Capture the cell that displays the provided text and extract its (x, y) central coordinate. 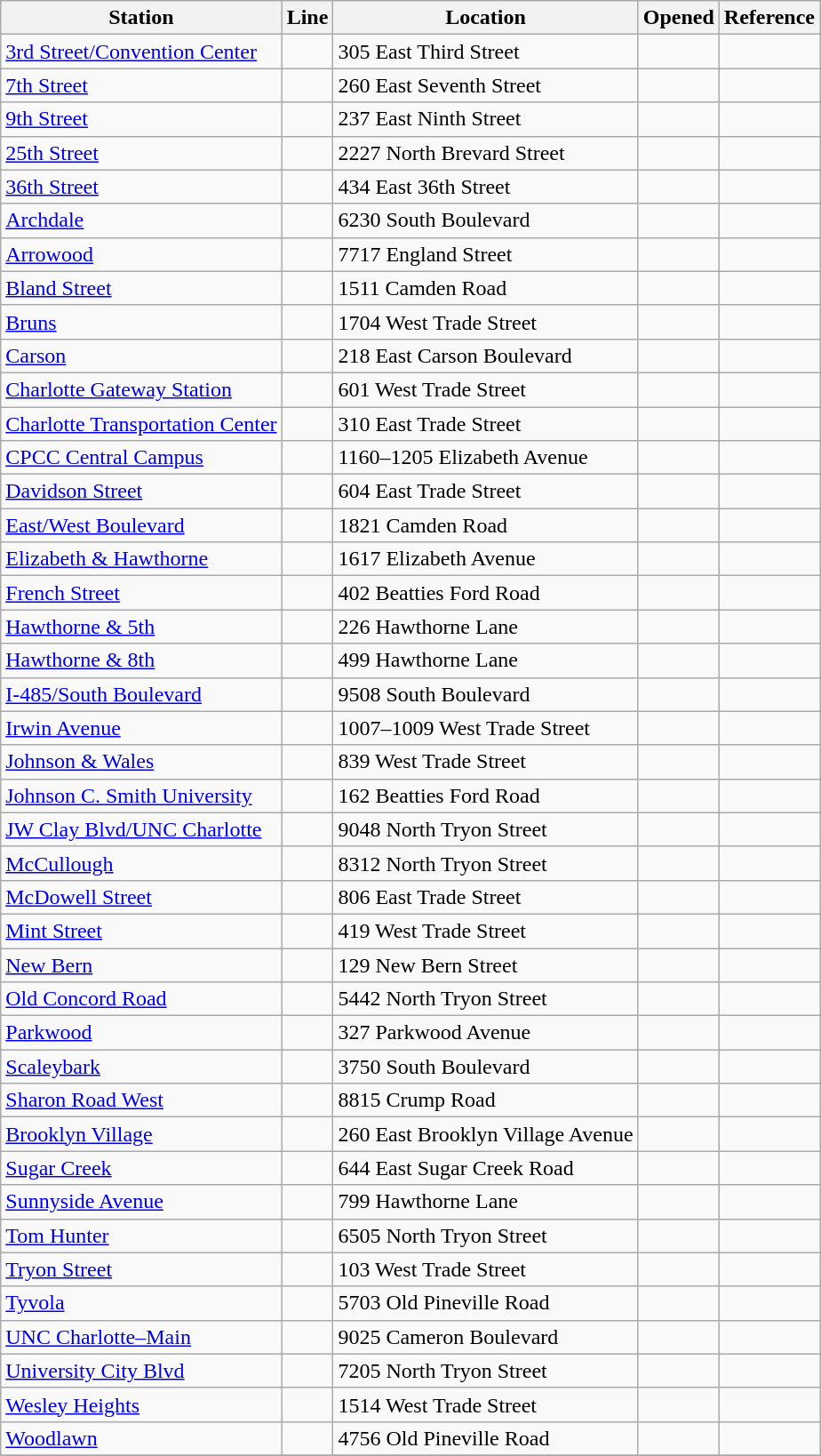
1007–1009 West Trade Street (485, 728)
260 East Seventh Street (485, 85)
839 West Trade Street (485, 762)
129 New Bern Street (485, 964)
8815 Crump Road (485, 1100)
Carson (141, 356)
Elizabeth & Hawthorne (141, 559)
7717 England Street (485, 254)
Davidson Street (141, 492)
6230 South Boulevard (485, 220)
1821 Camden Road (485, 525)
Charlotte Gateway Station (141, 389)
I-485/South Boulevard (141, 694)
419 West Trade Street (485, 931)
4756 Old Pineville Road (485, 1438)
305 East Third Street (485, 52)
Tyvola (141, 1303)
2227 North Brevard Street (485, 153)
310 East Trade Street (485, 424)
Charlotte Transportation Center (141, 424)
Bruns (141, 322)
Bland Street (141, 288)
604 East Trade Street (485, 492)
Mint Street (141, 931)
Sugar Creek (141, 1168)
7205 North Tryon Street (485, 1371)
JW Clay Blvd/UNC Charlotte (141, 829)
8312 North Tryon Street (485, 863)
3750 South Boulevard (485, 1067)
Arrowood (141, 254)
36th Street (141, 187)
25th Street (141, 153)
Tom Hunter (141, 1236)
806 East Trade Street (485, 897)
UNC Charlotte–Main (141, 1337)
Wesley Heights (141, 1404)
9025 Cameron Boulevard (485, 1337)
9048 North Tryon Street (485, 829)
1160–1205 Elizabeth Avenue (485, 458)
1617 Elizabeth Avenue (485, 559)
6505 North Tryon Street (485, 1236)
260 East Brooklyn Village Avenue (485, 1134)
Irwin Avenue (141, 728)
Scaleybark (141, 1067)
Johnson & Wales (141, 762)
Hawthorne & 8th (141, 660)
CPCC Central Campus (141, 458)
Reference (769, 18)
434 East 36th Street (485, 187)
644 East Sugar Creek Road (485, 1168)
Opened (679, 18)
Old Concord Road (141, 999)
East/West Boulevard (141, 525)
601 West Trade Street (485, 389)
9th Street (141, 119)
Parkwood (141, 1033)
237 East Ninth Street (485, 119)
French Street (141, 593)
103 West Trade Street (485, 1269)
3rd Street/Convention Center (141, 52)
226 Hawthorne Lane (485, 627)
Hawthorne & 5th (141, 627)
1511 Camden Road (485, 288)
Johnson C. Smith University (141, 796)
162 Beatties Ford Road (485, 796)
Location (485, 18)
327 Parkwood Avenue (485, 1033)
799 Hawthorne Lane (485, 1202)
New Bern (141, 964)
Archdale (141, 220)
5442 North Tryon Street (485, 999)
University City Blvd (141, 1371)
9508 South Boulevard (485, 694)
Sharon Road West (141, 1100)
McCullough (141, 863)
1704 West Trade Street (485, 322)
Line (307, 18)
Station (141, 18)
1514 West Trade Street (485, 1404)
Woodlawn (141, 1438)
Brooklyn Village (141, 1134)
7th Street (141, 85)
McDowell Street (141, 897)
Tryon Street (141, 1269)
5703 Old Pineville Road (485, 1303)
499 Hawthorne Lane (485, 660)
Sunnyside Avenue (141, 1202)
402 Beatties Ford Road (485, 593)
218 East Carson Boulevard (485, 356)
